Search for the cell housing the specified text and yield its (X, Y) center coordinate. 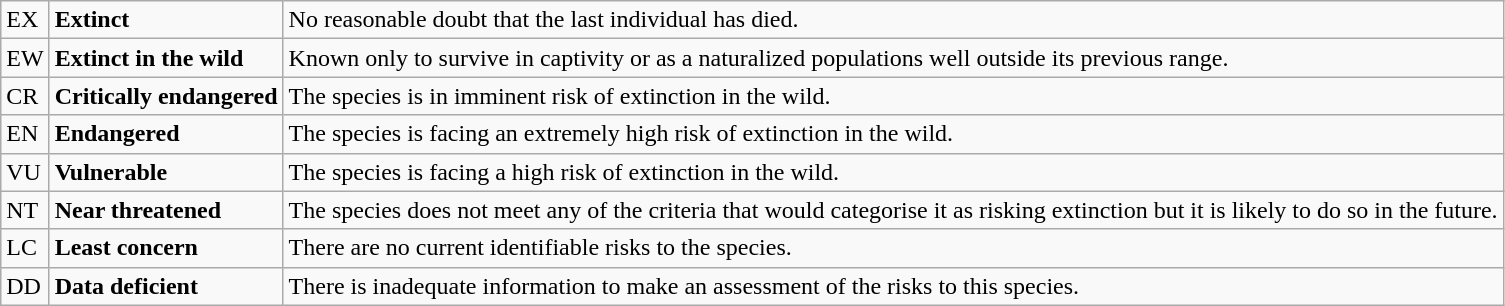
NT (25, 210)
Critically endangered (166, 96)
The species is facing a high risk of extinction in the wild. (893, 172)
There is inadequate information to make an assessment of the risks to this species. (893, 286)
Known only to survive in captivity or as a naturalized populations well outside its previous range. (893, 58)
The species is facing an extremely high risk of extinction in the wild. (893, 134)
EX (25, 20)
CR (25, 96)
Extinct in the wild (166, 58)
EW (25, 58)
Extinct (166, 20)
Near threatened (166, 210)
VU (25, 172)
Least concern (166, 248)
DD (25, 286)
No reasonable doubt that the last individual has died. (893, 20)
The species does not meet any of the criteria that would categorise it as risking extinction but it is likely to do so in the future. (893, 210)
Data deficient (166, 286)
LC (25, 248)
Vulnerable (166, 172)
EN (25, 134)
Endangered (166, 134)
The species is in imminent risk of extinction in the wild. (893, 96)
There are no current identifiable risks to the species. (893, 248)
